Scan for the cell matching the given text and deliver its (X, Y) coordinate at center. 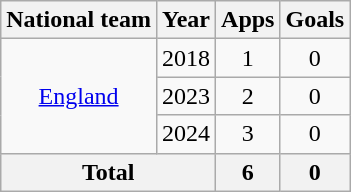
6 (248, 172)
2 (248, 96)
2018 (186, 58)
2023 (186, 96)
Apps (248, 20)
2024 (186, 134)
3 (248, 134)
Year (186, 20)
National team (79, 20)
England (79, 96)
Total (108, 172)
1 (248, 58)
Goals (315, 20)
